Output the (X, Y) coordinate of the center of the cell containing the given text.  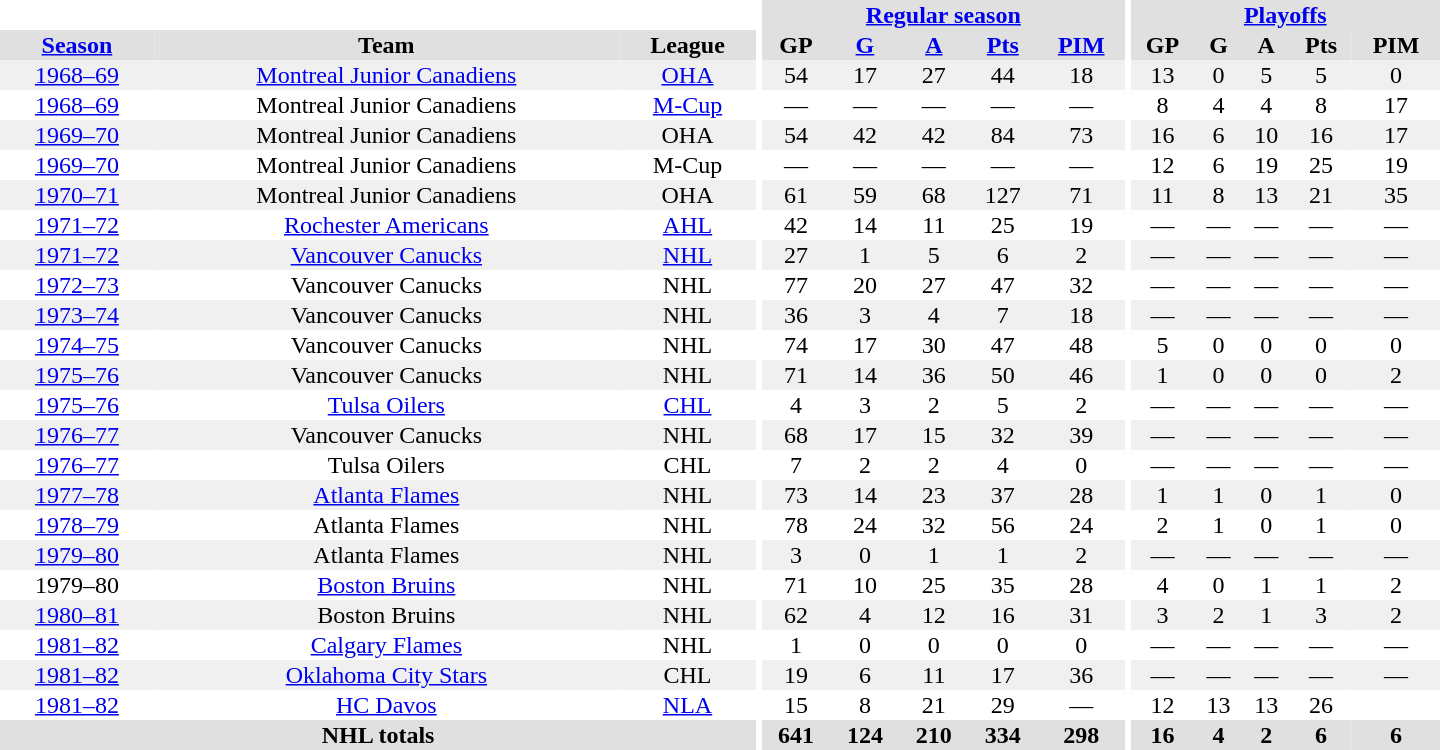
641 (796, 735)
1980–81 (77, 615)
334 (1002, 735)
1970–71 (77, 195)
Rochester Americans (386, 225)
Oklahoma City Stars (386, 675)
46 (1081, 375)
Playoffs (1285, 15)
1974–75 (77, 345)
44 (1002, 75)
62 (796, 615)
78 (796, 525)
Regular season (943, 15)
29 (1002, 705)
210 (934, 735)
HC Davos (386, 705)
23 (934, 495)
298 (1081, 735)
Calgary Flames (386, 645)
League (688, 45)
77 (796, 285)
1978–79 (77, 525)
1972–73 (77, 285)
37 (1002, 495)
84 (1002, 135)
NLA (688, 705)
26 (1321, 705)
61 (796, 195)
59 (864, 195)
50 (1002, 375)
Team (386, 45)
1973–74 (77, 315)
124 (864, 735)
AHL (688, 225)
56 (1002, 525)
20 (864, 285)
NHL totals (378, 735)
39 (1081, 435)
127 (1002, 195)
30 (934, 345)
31 (1081, 615)
74 (796, 345)
1977–78 (77, 495)
Season (77, 45)
48 (1081, 345)
